Return [x, y] of the center of cell containing provided text 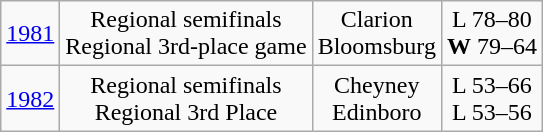
Regional semifinalsRegional 3rd Place [186, 98]
1981 [30, 34]
L 78–80W 79–64 [492, 34]
CheyneyEdinboro [376, 98]
1982 [30, 98]
Regional semifinalsRegional 3rd-place game [186, 34]
L 53–66L 53–56 [492, 98]
ClarionBloomsburg [376, 34]
